Return [x, y] of the center of cell containing provided text 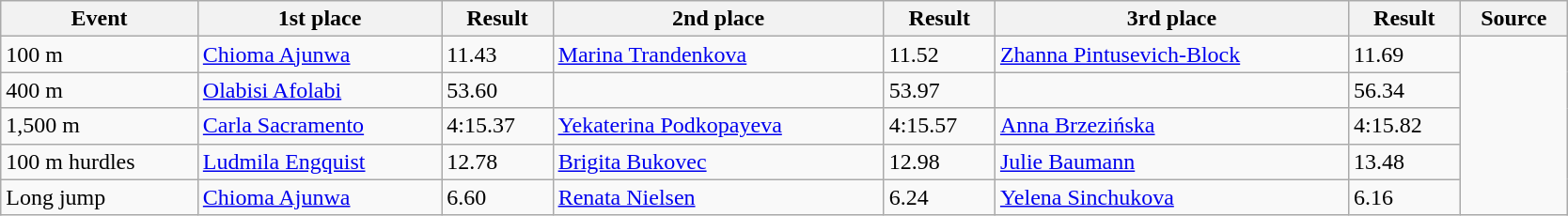
Yekaterina Podkopayeva [718, 126]
Long jump [100, 197]
Anna Brzezińska [1171, 126]
6.24 [939, 197]
6.60 [497, 197]
Yelena Sinchukova [1171, 197]
56.34 [1404, 90]
3rd place [1171, 19]
6.16 [1404, 197]
4:15.37 [497, 126]
100 m hurdles [100, 162]
1,500 m [100, 126]
100 m [100, 54]
12.78 [497, 162]
Renata Nielsen [718, 197]
Julie Baumann [1171, 162]
12.98 [939, 162]
Source [1513, 19]
11.43 [497, 54]
53.97 [939, 90]
Ludmila Engquist [320, 162]
400 m [100, 90]
11.69 [1404, 54]
1st place [320, 19]
53.60 [497, 90]
Olabisi Afolabi [320, 90]
4:15.57 [939, 126]
Event [100, 19]
13.48 [1404, 162]
2nd place [718, 19]
Carla Sacramento [320, 126]
Zhanna Pintusevich-Block [1171, 54]
11.52 [939, 54]
4:15.82 [1404, 126]
Marina Trandenkova [718, 54]
Brigita Bukovec [718, 162]
